Return (X, Y) of the center of cell containing provided text 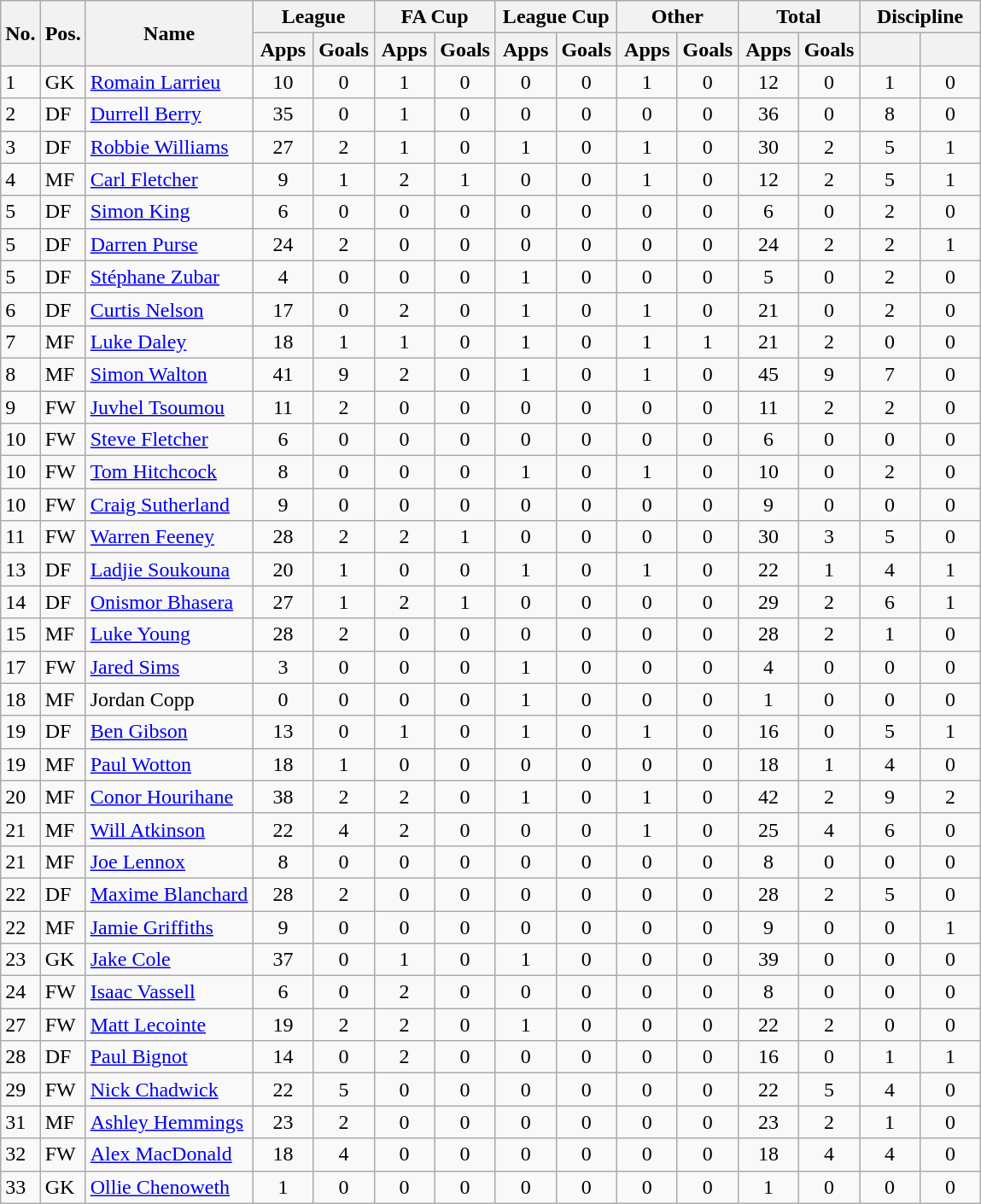
35 (283, 114)
Nick Chadwick (169, 1090)
Simon King (169, 212)
37 (283, 960)
Ollie Chenoweth (169, 1187)
Will Atkinson (169, 829)
Stéphane Zubar (169, 277)
Isaac Vassell (169, 992)
31 (20, 1122)
33 (20, 1187)
Discipline (920, 17)
Joe Lennox (169, 862)
Ladjie Soukouna (169, 570)
Jordan Copp (169, 699)
39 (768, 960)
41 (283, 374)
Curtis Nelson (169, 309)
45 (768, 374)
Matt Lecointe (169, 1025)
Other (677, 17)
Ben Gibson (169, 732)
Onismor Bhasera (169, 602)
Durrell Berry (169, 114)
Luke Young (169, 634)
FA Cup (435, 17)
Carl Fletcher (169, 179)
Total (798, 17)
Conor Hourihane (169, 797)
42 (768, 797)
36 (768, 114)
League Cup (556, 17)
Paul Bignot (169, 1057)
15 (20, 634)
Paul Wotton (169, 764)
Name (169, 33)
Darren Purse (169, 244)
Simon Walton (169, 374)
Robbie Williams (169, 147)
Jamie Griffiths (169, 926)
Pos. (63, 33)
Juvhel Tsoumou (169, 407)
32 (20, 1154)
Tom Hitchcock (169, 472)
Jared Sims (169, 667)
Romain Larrieu (169, 82)
Craig Sutherland (169, 505)
League (313, 17)
38 (283, 797)
25 (768, 829)
No. (20, 33)
Steve Fletcher (169, 440)
Ashley Hemmings (169, 1122)
Jake Cole (169, 960)
Warren Feeney (169, 537)
Maxime Blanchard (169, 894)
Alex MacDonald (169, 1154)
Luke Daley (169, 342)
